Identify which cell holds the provided text, then report its [X, Y] central coordinate. 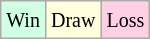
Win [24, 20]
Loss [126, 20]
Draw [72, 20]
